Scan for the cell matching the given text and deliver its (X, Y) coordinate at center. 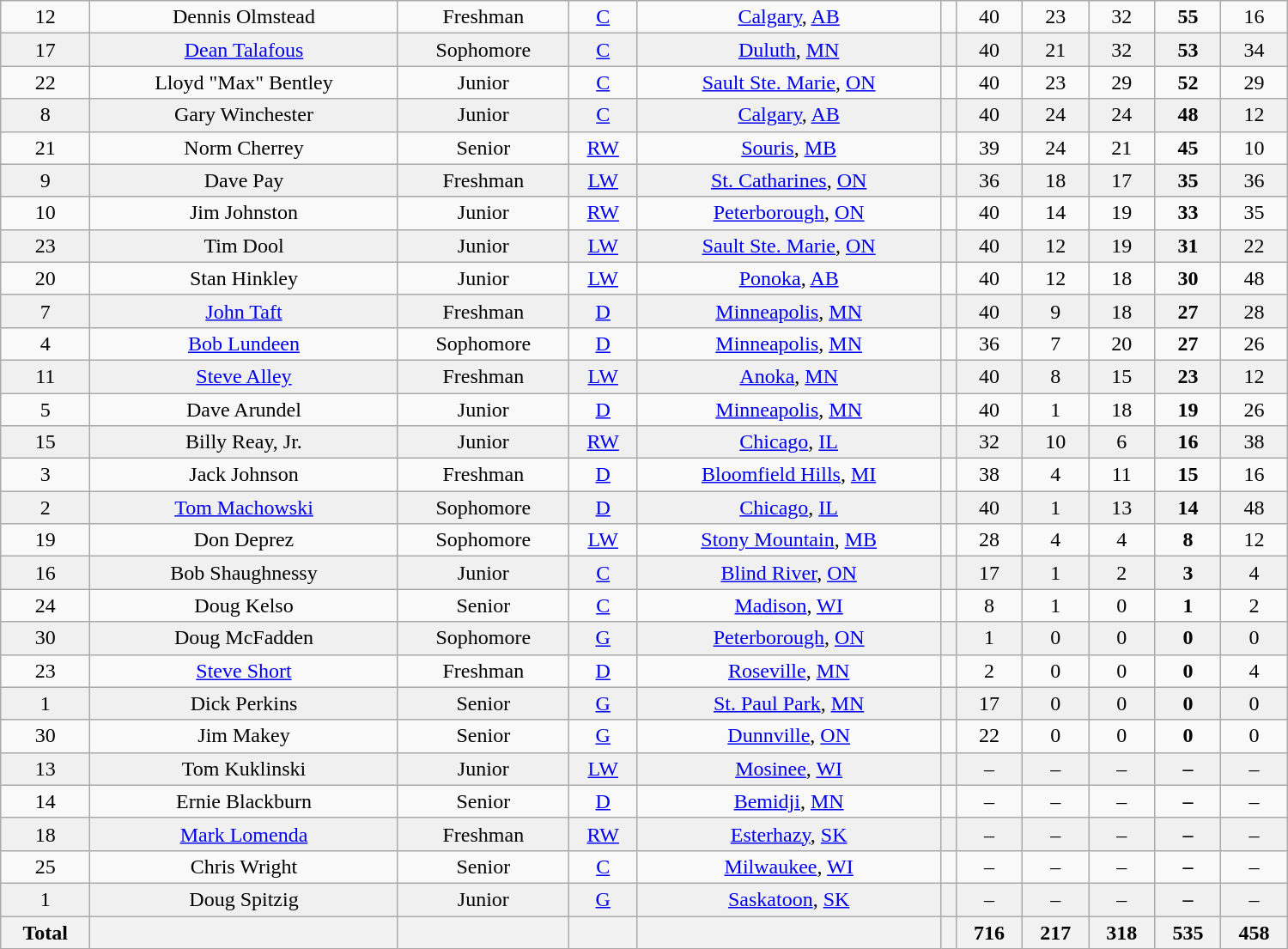
Billy Reay, Jr. (244, 442)
Tom Kuklinski (244, 769)
Dave Pay (244, 180)
Dunnville, ON (789, 736)
Doug McFadden (244, 638)
Jim Johnston (244, 213)
Roseville, MN (789, 671)
55 (1188, 17)
52 (1188, 82)
Anoka, MN (789, 376)
Ponoka, AB (789, 278)
53 (1188, 50)
Bemidji, MN (789, 801)
Souris, MB (789, 148)
Doug Kelso (244, 605)
Bob Lundeen (244, 344)
Chris Wright (244, 867)
Esterhazy, SK (789, 834)
25 (46, 867)
Total (46, 932)
Jim Makey (244, 736)
318 (1121, 932)
Madison, WI (789, 605)
Bob Shaughnessy (244, 573)
Duluth, MN (789, 50)
217 (1056, 932)
Stony Mountain, MB (789, 540)
Stan Hinkley (244, 278)
39 (989, 148)
St. Catharines, ON (789, 180)
Saskatoon, SK (789, 899)
Milwaukee, WI (789, 867)
458 (1254, 932)
31 (1188, 246)
Bloomfield Hills, MI (789, 475)
Lloyd "Max" Bentley (244, 82)
Blind River, ON (789, 573)
Gary Winchester (244, 115)
5 (46, 410)
Jack Johnson (244, 475)
34 (1254, 50)
Dean Talafous (244, 50)
45 (1188, 148)
Doug Spitzig (244, 899)
716 (989, 932)
535 (1188, 932)
Don Deprez (244, 540)
St. Paul Park, MN (789, 703)
Tim Dool (244, 246)
6 (1121, 442)
John Taft (244, 311)
Dennis Olmstead (244, 17)
Ernie Blackburn (244, 801)
Mark Lomenda (244, 834)
Dave Arundel (244, 410)
Steve Short (244, 671)
Steve Alley (244, 376)
Dick Perkins (244, 703)
33 (1188, 213)
Tom Machowski (244, 508)
Mosinee, WI (789, 769)
Norm Cherrey (244, 148)
